Output the [X, Y] coordinate of the center of the cell containing the given text.  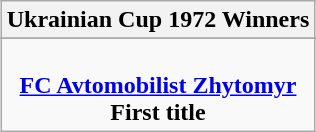
FC Avtomobilist ZhytomyrFirst title [158, 85]
Ukrainian Cup 1972 Winners [158, 20]
